Pinpoint the cell where the given text exists, returning its [X, Y] midpoint coordinate. 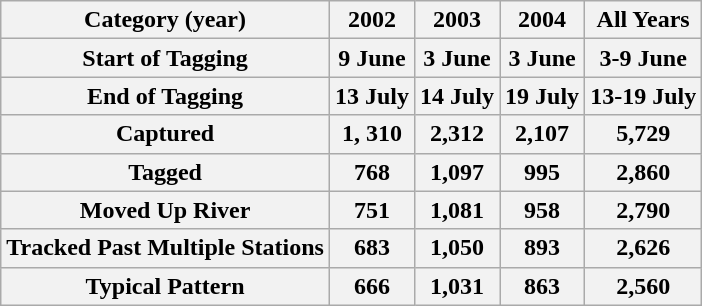
1,031 [456, 286]
Start of Tagging [166, 58]
Captured [166, 134]
2002 [372, 20]
2004 [542, 20]
995 [542, 172]
13-19 July [644, 96]
1,081 [456, 210]
1, 310 [372, 134]
Tracked Past Multiple Stations [166, 248]
893 [542, 248]
2,107 [542, 134]
751 [372, 210]
End of Tagging [166, 96]
2,626 [644, 248]
5,729 [644, 134]
Typical Pattern [166, 286]
2,312 [456, 134]
666 [372, 286]
14 July [456, 96]
13 July [372, 96]
1,097 [456, 172]
1,050 [456, 248]
19 July [542, 96]
Category (year) [166, 20]
958 [542, 210]
3-9 June [644, 58]
768 [372, 172]
Moved Up River [166, 210]
2003 [456, 20]
863 [542, 286]
9 June [372, 58]
683 [372, 248]
2,560 [644, 286]
Tagged [166, 172]
2,860 [644, 172]
All Years [644, 20]
2,790 [644, 210]
